Search for the cell housing the specified text and yield its (x, y) center coordinate. 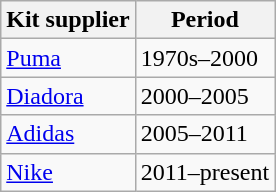
2005–2011 (204, 134)
Kit supplier (68, 20)
Puma (68, 58)
1970s–2000 (204, 58)
Diadora (68, 96)
Nike (68, 172)
2011–present (204, 172)
Adidas (68, 134)
2000–2005 (204, 96)
Period (204, 20)
